Search for the cell housing the specified text and yield its (X, Y) center coordinate. 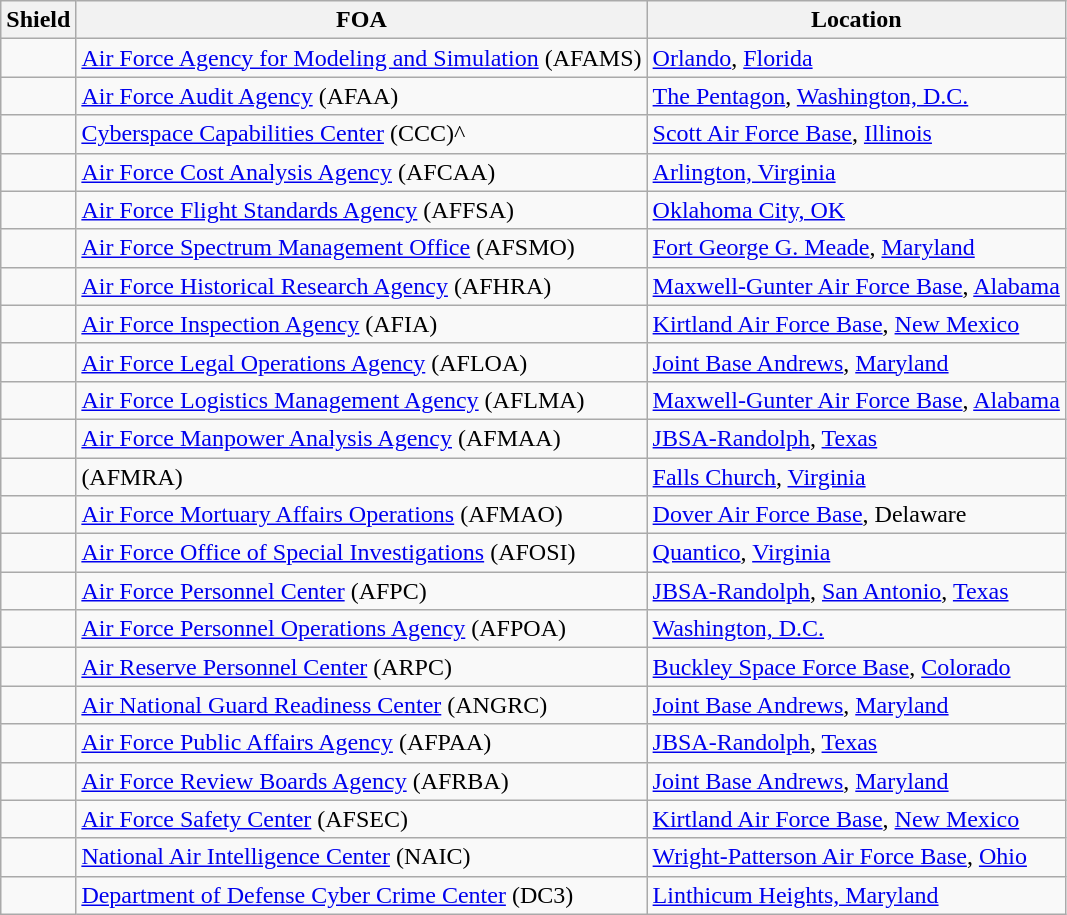
Fort George G. Meade, Maryland (856, 248)
Falls Church, Virginia (856, 477)
Scott Air Force Base, Illinois (856, 134)
Oklahoma City, OK (856, 210)
Air Force Office of Special Investigations (AFOSI) (362, 553)
Air Force Cost Analysis Agency (AFCAA) (362, 172)
Air Force Personnel Operations Agency (AFPOA) (362, 629)
Shield (38, 20)
Dover Air Force Base, Delaware (856, 515)
Department of Defense Cyber Crime Center (DC3) (362, 895)
Washington, D.C. (856, 629)
(AFMRA) (362, 477)
Air Force Legal Operations Agency (AFLOA) (362, 362)
Linthicum Heights, Maryland (856, 895)
Air Force Inspection Agency (AFIA) (362, 324)
Location (856, 20)
FOA (362, 20)
Air Force Safety Center (AFSEC) (362, 819)
Air Force Flight Standards Agency (AFFSA) (362, 210)
Buckley Space Force Base, Colorado (856, 667)
Quantico, Virginia (856, 553)
National Air Intelligence Center (NAIC) (362, 857)
Orlando, Florida (856, 58)
Air Force Mortuary Affairs Operations (AFMAO) (362, 515)
Air Force Agency for Modeling and Simulation (AFAMS) (362, 58)
Air Force Spectrum Management Office (AFSMO) (362, 248)
Air Force Manpower Analysis Agency (AFMAA) (362, 438)
The Pentagon, Washington, D.C. (856, 96)
Air Force Review Boards Agency (AFRBA) (362, 781)
Wright-Patterson Air Force Base, Ohio (856, 857)
Air Force Historical Research Agency (AFHRA) (362, 286)
Air Force Logistics Management Agency (AFLMA) (362, 400)
Air Force Audit Agency (AFAA) (362, 96)
Air Reserve Personnel Center (ARPC) (362, 667)
Air Force Public Affairs Agency (AFPAA) (362, 743)
JBSA-Randolph, San Antonio, Texas (856, 591)
Air National Guard Readiness Center (ANGRC) (362, 705)
Arlington, Virginia (856, 172)
Cyberspace Capabilities Center (CCC)^ (362, 134)
Air Force Personnel Center (AFPC) (362, 591)
